Return [x, y] of the center of cell containing provided text 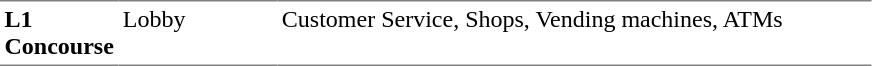
Lobby [198, 33]
Customer Service, Shops, Vending machines, ATMs [574, 33]
L1Concourse [59, 33]
